Extract the [X, Y] coordinate from the center of the cell holding the provided text.  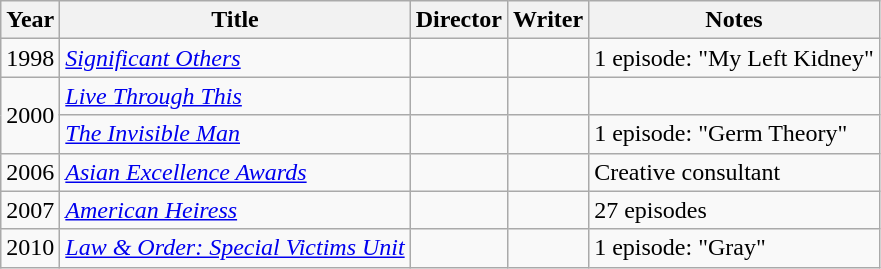
Law & Order: Special Victims Unit [235, 248]
Title [235, 20]
2006 [30, 172]
The Invisible Man [235, 134]
Year [30, 20]
Live Through This [235, 96]
Director [458, 20]
Significant Others [235, 58]
27 episodes [734, 210]
American Heiress [235, 210]
1 episode: "My Left Kidney" [734, 58]
Notes [734, 20]
2000 [30, 115]
2010 [30, 248]
Writer [548, 20]
Creative consultant [734, 172]
1 episode: "Germ Theory" [734, 134]
2007 [30, 210]
1998 [30, 58]
1 episode: "Gray" [734, 248]
Asian Excellence Awards [235, 172]
